Scan for the cell matching the given text and deliver its (x, y) coordinate at center. 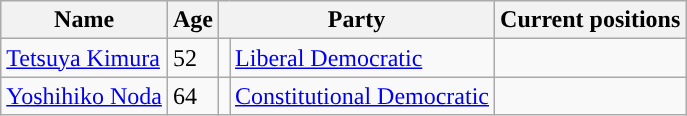
Name (84, 20)
Liberal Democratic (362, 58)
Current positions (590, 20)
Party (356, 20)
64 (192, 96)
52 (192, 58)
Yoshihiko Noda (84, 96)
Constitutional Democratic (362, 96)
Tetsuya Kimura (84, 58)
Age (192, 20)
